Provide the (X, Y) coordinate of the cell's center where the given text is located.  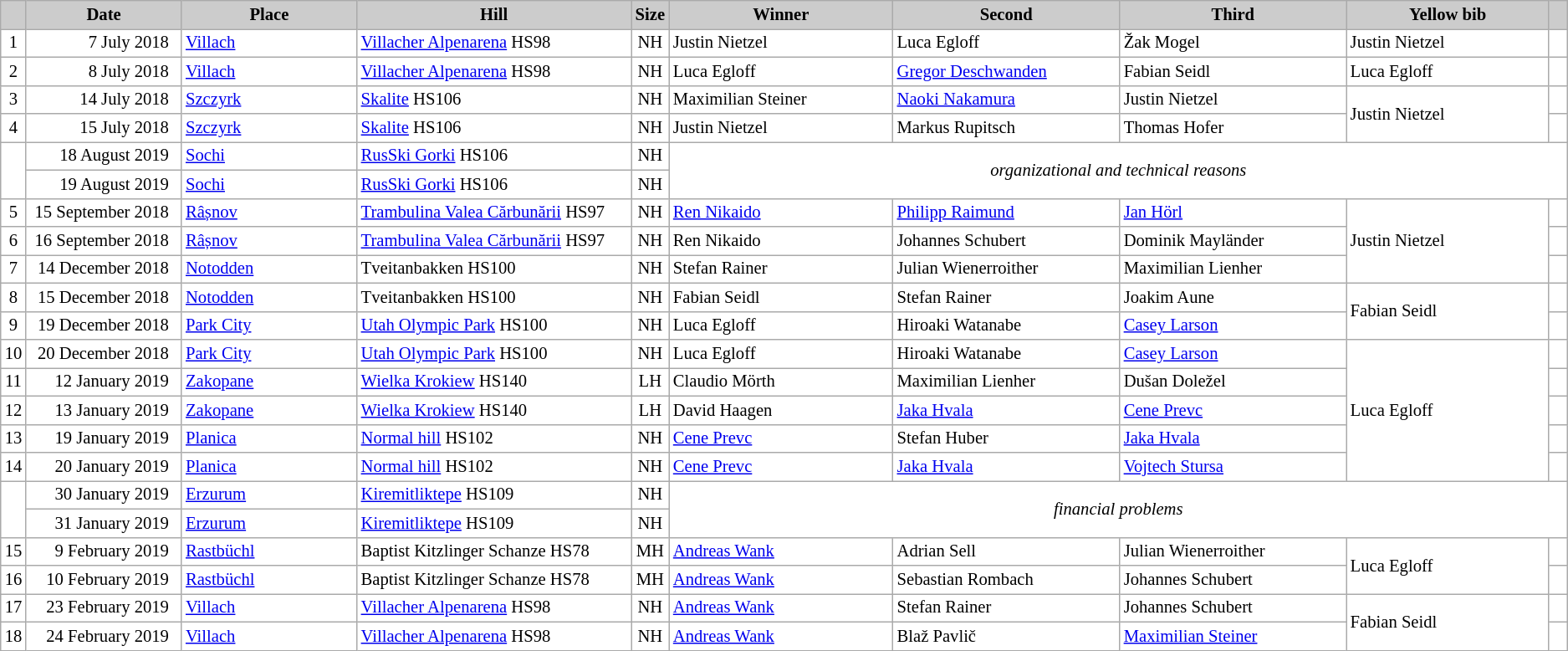
6 (13, 240)
8 July 2018 (104, 71)
Adrian Sell (1007, 551)
Claudio Mörth (781, 382)
Gregor Deschwanden (1007, 71)
9 February 2019 (104, 551)
18 (13, 636)
organizational and technical reasons (1119, 170)
15 July 2018 (104, 128)
7 (13, 269)
Markus Rupitsch (1007, 128)
20 January 2019 (104, 466)
12 January 2019 (104, 382)
2 (13, 71)
30 January 2019 (104, 495)
David Haagen (781, 410)
Thomas Hofer (1233, 128)
15 December 2018 (104, 297)
20 December 2018 (104, 354)
Žak Mogel (1233, 43)
14 July 2018 (104, 100)
Blaž Pavlič (1007, 636)
13 (13, 438)
19 January 2019 (104, 438)
Stefan Huber (1007, 438)
16 (13, 580)
13 January 2019 (104, 410)
Second (1007, 14)
16 September 2018 (104, 240)
Naoki Nakamura (1007, 100)
23 February 2019 (104, 607)
10 (13, 354)
Philipp Raimund (1007, 213)
Jan Hörl (1233, 213)
24 February 2019 (104, 636)
9 (13, 325)
3 (13, 100)
Winner (781, 14)
18 August 2019 (104, 156)
17 (13, 607)
7 July 2018 (104, 43)
Vojtech Stursa (1233, 466)
Hill (494, 14)
19 December 2018 (104, 325)
1 (13, 43)
19 August 2019 (104, 184)
Third (1233, 14)
Dominik Mayländer (1233, 240)
8 (13, 297)
Dušan Doležel (1233, 382)
14 (13, 466)
11 (13, 382)
Place (269, 14)
14 December 2018 (104, 269)
15 September 2018 (104, 213)
10 February 2019 (104, 580)
Yellow bib (1448, 14)
Sebastian Rombach (1007, 580)
4 (13, 128)
31 January 2019 (104, 523)
Joakim Aune (1233, 297)
Date (104, 14)
5 (13, 213)
12 (13, 410)
financial problems (1119, 509)
15 (13, 551)
Size (651, 14)
